Extract the [X, Y] coordinate from the center of the cell holding the provided text.  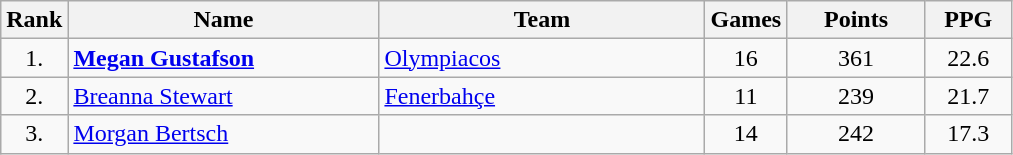
Fenerbahçe [542, 96]
Rank [34, 20]
17.3 [968, 134]
2. [34, 96]
14 [746, 134]
Team [542, 20]
Games [746, 20]
Morgan Bertsch [224, 134]
Breanna Stewart [224, 96]
239 [856, 96]
16 [746, 58]
3. [34, 134]
1. [34, 58]
Megan Gustafson [224, 58]
Olympiacos [542, 58]
242 [856, 134]
361 [856, 58]
PPG [968, 20]
22.6 [968, 58]
Name [224, 20]
21.7 [968, 96]
11 [746, 96]
Points [856, 20]
